Pinpoint the cell where the given text exists, returning its (X, Y) midpoint coordinate. 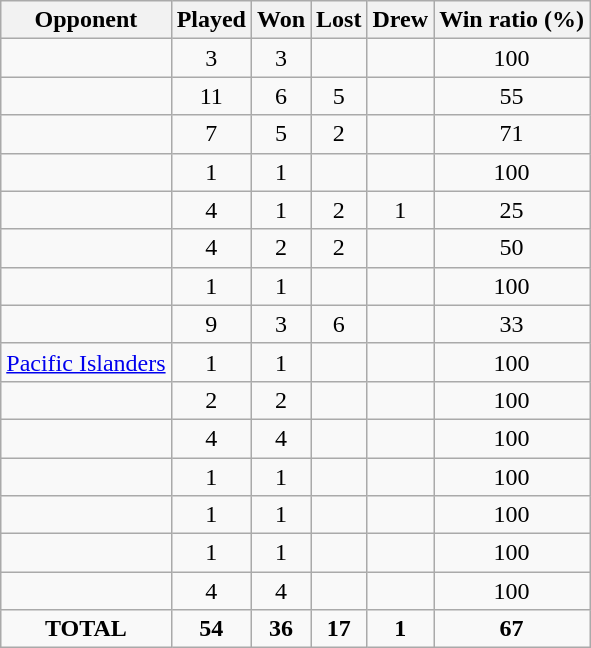
67 (512, 629)
11 (211, 96)
Opponent (86, 20)
Pacific Islanders (86, 362)
50 (512, 248)
9 (211, 324)
55 (512, 96)
Drew (400, 20)
Played (211, 20)
Won (280, 20)
Win ratio (%) (512, 20)
36 (280, 629)
TOTAL (86, 629)
25 (512, 210)
33 (512, 324)
71 (512, 134)
Lost (339, 20)
17 (339, 629)
54 (211, 629)
7 (211, 134)
